Return (X, Y) of the center of cell containing provided text 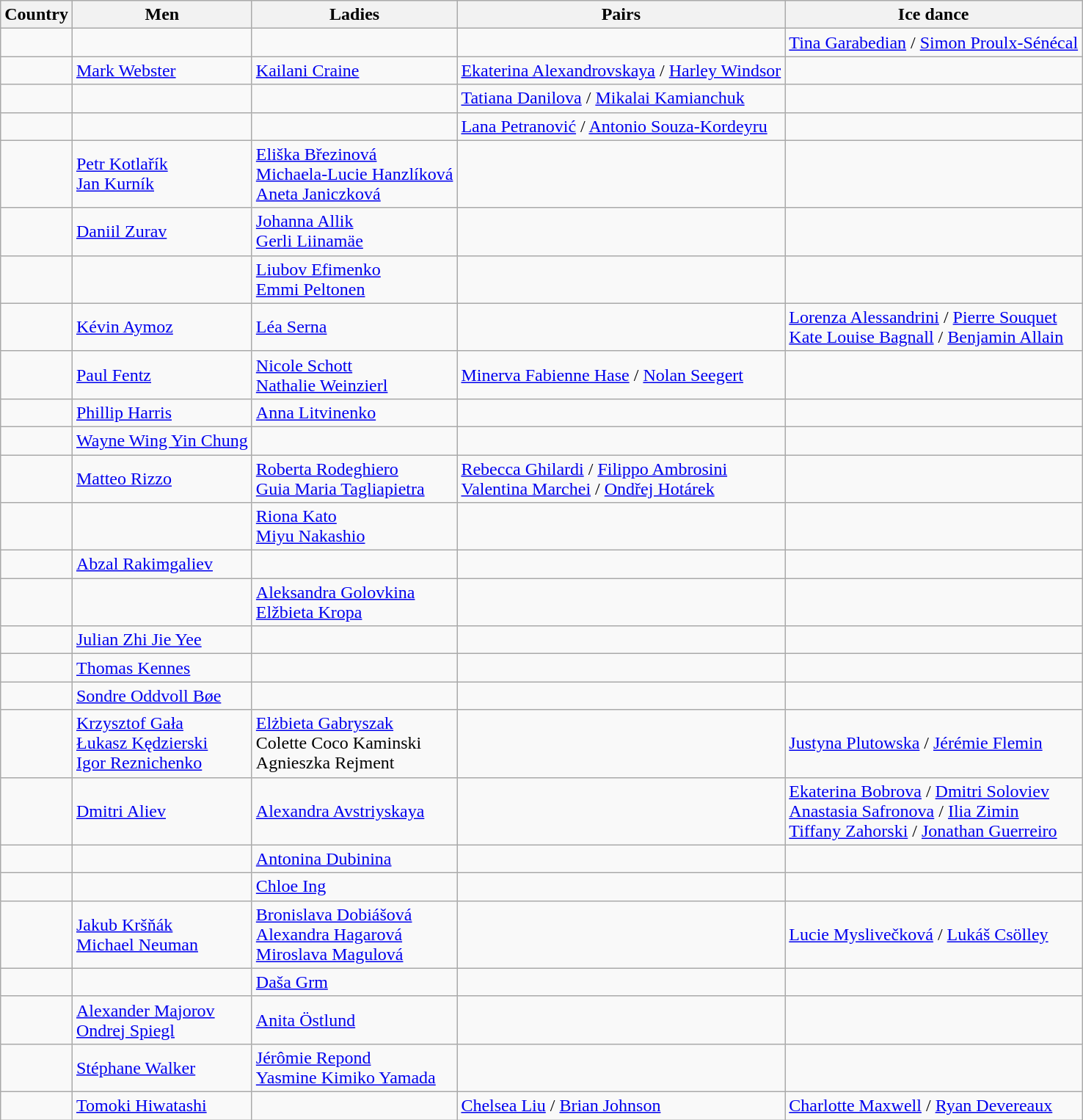
Sondre Oddvoll Bøe (161, 696)
Kailani Craine (354, 70)
Bronislava Dobiášová Alexandra Hagarová Miroslava Magulová (354, 934)
Daša Grm (354, 982)
Antonina Dubinina (354, 859)
Jérômie Repond Yasmine Kimiko Yamada (354, 1067)
Kévin Aymoz (161, 327)
Lucie Myslivečková / Lukáš Csölley (933, 934)
Abzal Rakimgaliev (161, 564)
Stéphane Walker (161, 1067)
Chloe Ing (354, 887)
Daniil Zurav (161, 232)
Alexandra Avstriyskaya (354, 811)
Aleksandra Golovkina Elžbieta Kropa (354, 602)
Johanna Allik Gerli Liinamäe (354, 232)
Wayne Wing Yin Chung (161, 440)
Thomas Kennes (161, 668)
Anna Litvinenko (354, 412)
Ice dance (933, 15)
Tomoki Hiwatashi (161, 1105)
Men (161, 15)
Petr Kotlařík Jan Kurník (161, 174)
Lorenza Alessandrini / Pierre Souquet Kate Louise Bagnall / Benjamin Allain (933, 327)
Rebecca Ghilardi / Filippo Ambrosini Valentina Marchei / Ondřej Hotárek (621, 479)
Charlotte Maxwell / Ryan Devereaux (933, 1105)
Mark Webster (161, 70)
Liubov Efimenko Emmi Peltonen (354, 279)
Nicole Schott Nathalie Weinzierl (354, 374)
Ekaterina Bobrova / Dmitri Soloviev Anastasia Safronova / Ilia Zimin Tiffany Zahorski / Jonathan Guerreiro (933, 811)
Léa Serna (354, 327)
Eliška Březinová Michaela-Lucie Hanzlíková Aneta Janiczková (354, 174)
Julian Zhi Jie Yee (161, 640)
Roberta Rodeghiero Guia Maria Tagliapietra (354, 479)
Ladies (354, 15)
Elżbieta Gabryszak Colette Coco Kaminski Agnieszka Rejment (354, 743)
Jakub Kršňák Michael Neuman (161, 934)
Chelsea Liu / Brian Johnson (621, 1105)
Anita Östlund (354, 1020)
Dmitri Aliev (161, 811)
Pairs (621, 15)
Country (37, 15)
Krzysztof Gała Łukasz Kędzierski Igor Reznichenko (161, 743)
Ekaterina Alexandrovskaya / Harley Windsor (621, 70)
Lana Petranović / Antonio Souza-Kordeyru (621, 126)
Tina Garabedian / Simon Proulx-Sénécal (933, 43)
Phillip Harris (161, 412)
Matteo Rizzo (161, 479)
Tatiana Danilova / Mikalai Kamianchuk (621, 98)
Justyna Plutowska / Jérémie Flemin (933, 743)
Riona Kato Miyu Nakashio (354, 527)
Alexander Majorov Ondrej Spiegl (161, 1020)
Paul Fentz (161, 374)
Minerva Fabienne Hase / Nolan Seegert (621, 374)
